Determine the [x, y] coordinate at the center of the cell enclosing the given text.  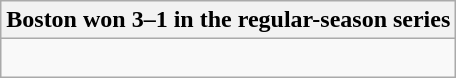
Boston won 3–1 in the regular-season series [228, 20]
